Extract the (x, y) coordinate from the center of the cell holding the provided text.  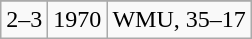
2–3 (24, 20)
1970 (78, 20)
WMU, 35–17 (179, 20)
